For the text-containing cell, return its midpoint in (x, y) coordinate format. 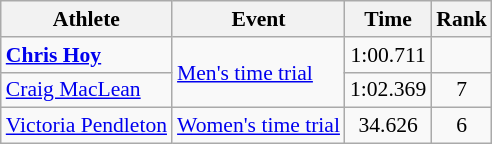
1:00.711 (388, 55)
Craig MacLean (86, 90)
Women's time trial (258, 126)
Time (388, 19)
Victoria Pendleton (86, 126)
Athlete (86, 19)
6 (462, 126)
Men's time trial (258, 72)
Event (258, 19)
7 (462, 90)
Rank (462, 19)
34.626 (388, 126)
Chris Hoy (86, 55)
1:02.369 (388, 90)
